Output the (x, y) coordinate of the center of the cell containing the given text.  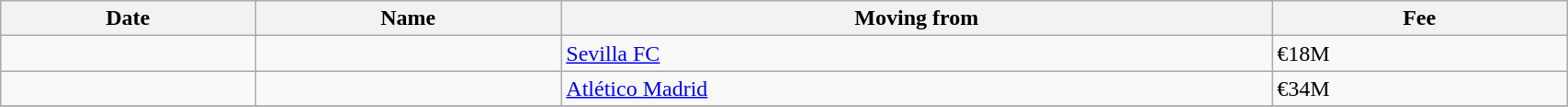
Atlético Madrid (917, 89)
Name (408, 18)
€18M (1420, 53)
Moving from (917, 18)
Sevilla FC (917, 53)
Date (129, 18)
Fee (1420, 18)
€34M (1420, 89)
